Extract the [X, Y] coordinate from the center of the cell holding the provided text.  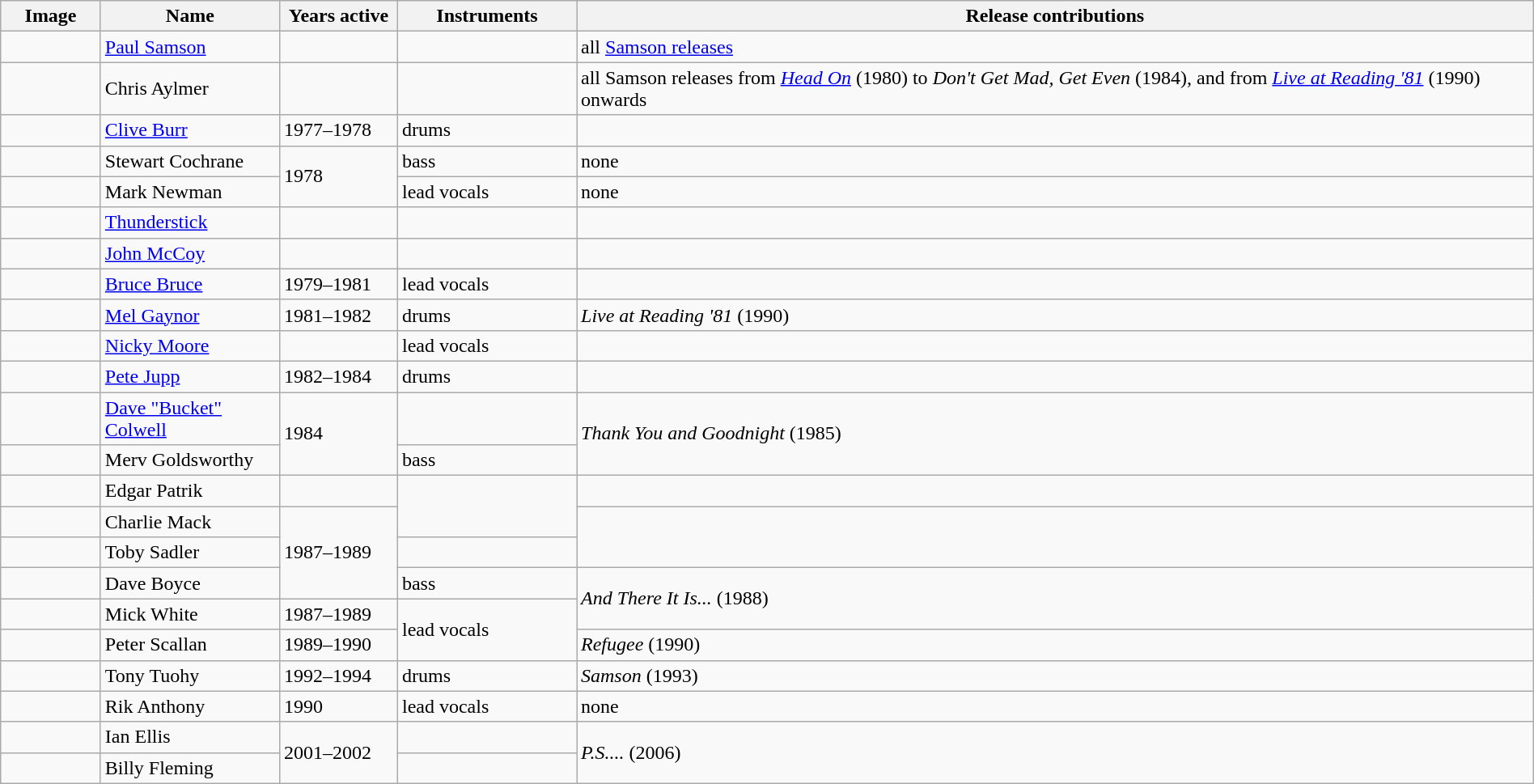
Edgar Patrik [189, 491]
Tony Tuohy [189, 676]
And There It Is... (1988) [1055, 599]
Thunderstick [189, 222]
Rik Anthony [189, 706]
Mark Newman [189, 192]
1977–1978 [338, 130]
John McCoy [189, 253]
Release contributions [1055, 16]
Years active [338, 16]
P.S.... (2006) [1055, 752]
Refugee (1990) [1055, 645]
1981–1982 [338, 315]
Thank You and Goodnight (1985) [1055, 434]
Nicky Moore [189, 345]
Clive Burr [189, 130]
Chris Aylmer [189, 89]
Name [189, 16]
Image [51, 16]
Pete Jupp [189, 376]
Charlie Mack [189, 522]
all Samson releases from Head On (1980) to Don't Get Mad, Get Even (1984), and from Live at Reading '81 (1990) onwards [1055, 89]
Dave Boyce [189, 583]
Instruments [487, 16]
Bruce Bruce [189, 284]
1990 [338, 706]
Mick White [189, 614]
1982–1984 [338, 376]
1992–1994 [338, 676]
Dave "Bucket" Colwell [189, 417]
1984 [338, 434]
Ian Ellis [189, 737]
Peter Scallan [189, 645]
Samson (1993) [1055, 676]
Stewart Cochrane [189, 161]
Toby Sadler [189, 553]
Merv Goldsworthy [189, 460]
all Samson releases [1055, 47]
Mel Gaynor [189, 315]
Billy Fleming [189, 768]
Live at Reading '81 (1990) [1055, 315]
2001–2002 [338, 752]
1989–1990 [338, 645]
1978 [338, 176]
Paul Samson [189, 47]
1979–1981 [338, 284]
